Scan for the cell matching the given text and deliver its (x, y) coordinate at center. 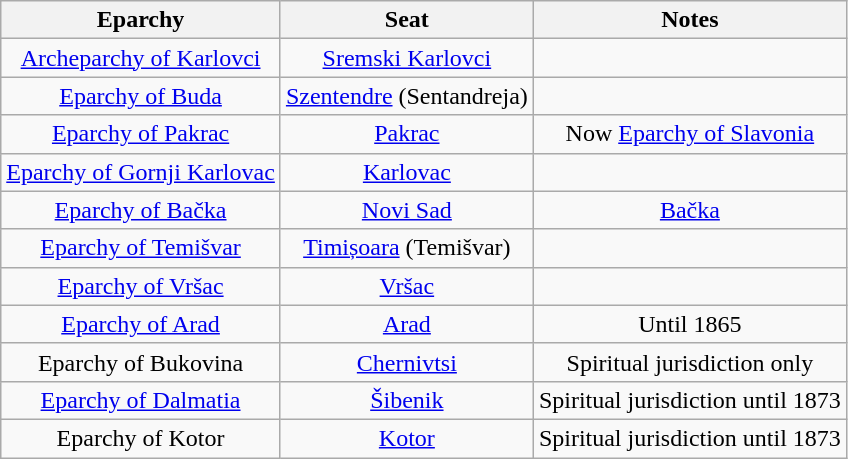
Arad (406, 324)
Timișoara (Temišvar) (406, 248)
Notes (690, 20)
Eparchy of Pakrac (141, 134)
Karlovac (406, 172)
Eparchy of Bačka (141, 210)
Szentendre (Sentandreja) (406, 96)
Eparchy of Bukovina (141, 362)
Pakrac (406, 134)
Eparchy of Gornji Karlovac (141, 172)
Vršac (406, 286)
Eparchy of Kotor (141, 438)
Kotor (406, 438)
Until 1865 (690, 324)
Seat (406, 20)
Sremski Karlovci (406, 58)
Šibenik (406, 400)
Chernivtsi (406, 362)
Eparchy of Vršac (141, 286)
Eparchy (141, 20)
Eparchy of Temišvar (141, 248)
Now Eparchy of Slavonia (690, 134)
Spiritual jurisdiction only (690, 362)
Eparchy of Arad (141, 324)
Archeparchy of Karlovci (141, 58)
Eparchy of Buda (141, 96)
Bačka (690, 210)
Eparchy of Dalmatia (141, 400)
Novi Sad (406, 210)
